For the text-containing cell, return its midpoint in [X, Y] coordinate format. 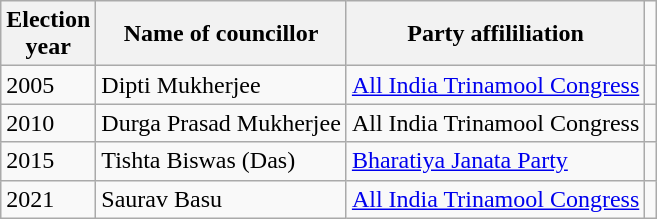
Saurav Basu [222, 199]
Dipti Mukherjee [222, 85]
Name of councillor [222, 34]
2010 [48, 123]
Tishta Biswas (Das) [222, 161]
2021 [48, 199]
Durga Prasad Mukherjee [222, 123]
Election year [48, 34]
2015 [48, 161]
Bharatiya Janata Party [495, 161]
2005 [48, 85]
Party affililiation [495, 34]
